Pinpoint the cell where the given text exists, returning its (X, Y) midpoint coordinate. 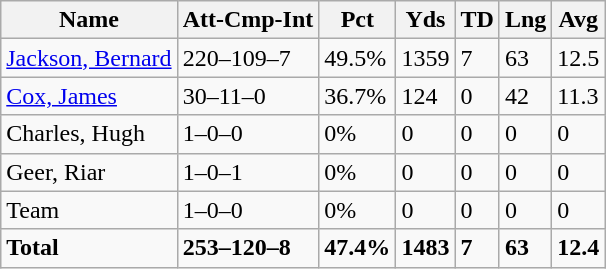
Jackson, Bernard (89, 58)
36.7% (358, 96)
47.4% (358, 248)
12.4 (578, 248)
1483 (426, 248)
124 (426, 96)
253–120–8 (248, 248)
42 (525, 96)
Total (89, 248)
49.5% (358, 58)
30–11–0 (248, 96)
Pct (358, 20)
Att-Cmp-Int (248, 20)
Charles, Hugh (89, 134)
Geer, Riar (89, 172)
11.3 (578, 96)
TD (477, 20)
1–0–1 (248, 172)
Lng (525, 20)
Name (89, 20)
220–109–7 (248, 58)
Cox, James (89, 96)
12.5 (578, 58)
Avg (578, 20)
Team (89, 210)
1359 (426, 58)
Yds (426, 20)
